Detect which cell encompasses the target text, then output its [x, y] center coordinate. 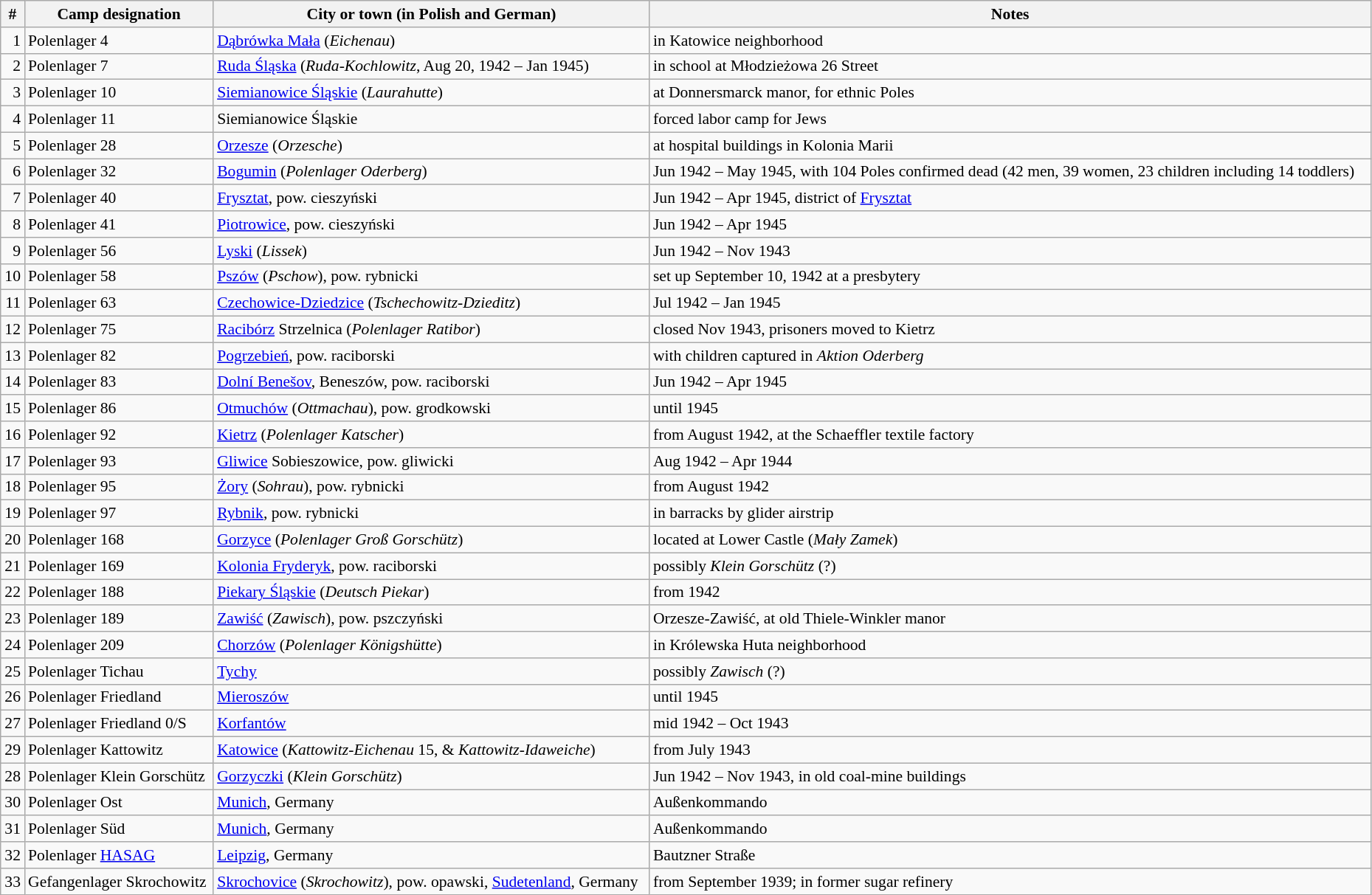
18 [13, 487]
Polenlager Friedland [119, 697]
27 [13, 724]
Polenlager 10 [119, 93]
9 [13, 251]
Jun 1942 – Nov 1943 [1010, 251]
set up September 10, 1942 at a presbytery [1010, 277]
Polenlager 188 [119, 592]
located at Lower Castle (Mały Zamek) [1010, 540]
Polenlager 41 [119, 224]
City or town (in Polish and German) [431, 14]
2 [13, 66]
Polenlager 56 [119, 251]
Polenlager Süd [119, 829]
12 [13, 330]
Polenlager HASAG [119, 855]
Polenlager 11 [119, 120]
Pszów (Pschow), pow. rybnicki [431, 277]
from August 1942, at the Schaeffler textile factory [1010, 435]
Polenlager 86 [119, 409]
Polenlager 93 [119, 461]
17 [13, 461]
Camp designation [119, 14]
at Donnersmarck manor, for ethnic Poles [1010, 93]
23 [13, 619]
Polenlager 95 [119, 487]
Tychy [431, 671]
31 [13, 829]
from September 1939; in former sugar refinery [1010, 882]
Korfantów [431, 724]
10 [13, 277]
Orzesze (Orzesche) [431, 145]
possibly Zawisch (?) [1010, 671]
Bautzner Straße [1010, 855]
8 [13, 224]
19 [13, 514]
Rybnik, pow. rybnicki [431, 514]
Polenlager 97 [119, 514]
22 [13, 592]
Jul 1942 – Jan 1945 [1010, 303]
20 [13, 540]
Chorzów (Polenlager Königshütte) [431, 645]
Dąbrówka Mała (Eichenau) [431, 41]
Frysztat, pow. cieszyński [431, 198]
6 [13, 172]
21 [13, 566]
Piotrowice, pow. cieszyński [431, 224]
4 [13, 120]
Polenlager Ost [119, 803]
Gefangenlager Skrochowitz [119, 882]
Polenlager 92 [119, 435]
Leipzig, Germany [431, 855]
30 [13, 803]
Gorzyczki (Klein Gorschütz) [431, 776]
# [13, 14]
with children captured in Aktion Oderberg [1010, 356]
7 [13, 198]
mid 1942 – Oct 1943 [1010, 724]
Polenlager Friedland 0/S [119, 724]
Siemianowice Śląskie (Laurahutte) [431, 93]
Siemianowice Śląskie [431, 120]
from 1942 [1010, 592]
Polenlager 63 [119, 303]
Polenlager 168 [119, 540]
Polenlager 75 [119, 330]
possibly Klein Gorschütz (?) [1010, 566]
Polenlager 209 [119, 645]
forced labor camp for Jews [1010, 120]
Jun 1942 – Nov 1943, in old coal-mine buildings [1010, 776]
13 [13, 356]
Czechowice-Dziedzice (Tschechowitz-Dzieditz) [431, 303]
Jun 1942 – May 1945, with 104 Poles confirmed dead (42 men, 39 women, 23 children including 14 toddlers) [1010, 172]
1 [13, 41]
Polenlager 32 [119, 172]
Kolonia Fryderyk, pow. raciborski [431, 566]
Polenlager 58 [119, 277]
Gorzyce (Polenlager Groß Gorschütz) [431, 540]
15 [13, 409]
Polenlager Klein Gorschütz [119, 776]
Racibórz Strzelnica (Polenlager Ratibor) [431, 330]
Polenlager 28 [119, 145]
24 [13, 645]
in barracks by glider airstrip [1010, 514]
32 [13, 855]
29 [13, 750]
Katowice (Kattowitz-Eichenau 15, & Kattowitz-Idaweiche) [431, 750]
28 [13, 776]
Dolní Benešov, Beneszów, pow. raciborski [431, 382]
Mieroszów [431, 697]
Notes [1010, 14]
Lyski (Lissek) [431, 251]
Jun 1942 – Apr 1945, district of Frysztat [1010, 198]
Polenlager 40 [119, 198]
Polenlager 4 [119, 41]
in Katowice neighborhood [1010, 41]
in Królewska Huta neighborhood [1010, 645]
at hospital buildings in Kolonia Marii [1010, 145]
Gliwice Sobieszowice, pow. gliwicki [431, 461]
Polenlager 83 [119, 382]
Orzesze-Zawiść, at old Thiele-Winkler manor [1010, 619]
Polenlager 82 [119, 356]
14 [13, 382]
from August 1942 [1010, 487]
Polenlager 7 [119, 66]
closed Nov 1943, prisoners moved to Kietrz [1010, 330]
26 [13, 697]
Polenlager Tichau [119, 671]
33 [13, 882]
Piekary Śląskie (Deutsch Piekar) [431, 592]
3 [13, 93]
Zawiść (Zawisch), pow. pszczyński [431, 619]
Polenlager 169 [119, 566]
Polenlager Kattowitz [119, 750]
in school at Młodzieżowa 26 Street [1010, 66]
25 [13, 671]
Ruda Śląska (Ruda-Kochlowitz, Aug 20, 1942 – Jan 1945) [431, 66]
from July 1943 [1010, 750]
11 [13, 303]
Kietrz (Polenlager Katscher) [431, 435]
Skrochovice (Skrochowitz), pow. opawski, Sudetenland, Germany [431, 882]
Żory (Sohrau), pow. rybnicki [431, 487]
Bogumin (Polenlager Oderberg) [431, 172]
Pogrzebień, pow. raciborski [431, 356]
5 [13, 145]
Polenlager 189 [119, 619]
Aug 1942 – Apr 1944 [1010, 461]
16 [13, 435]
Otmuchów (Ottmachau), pow. grodkowski [431, 409]
